Locate the cell with the specified text and output its [X, Y] center coordinate. 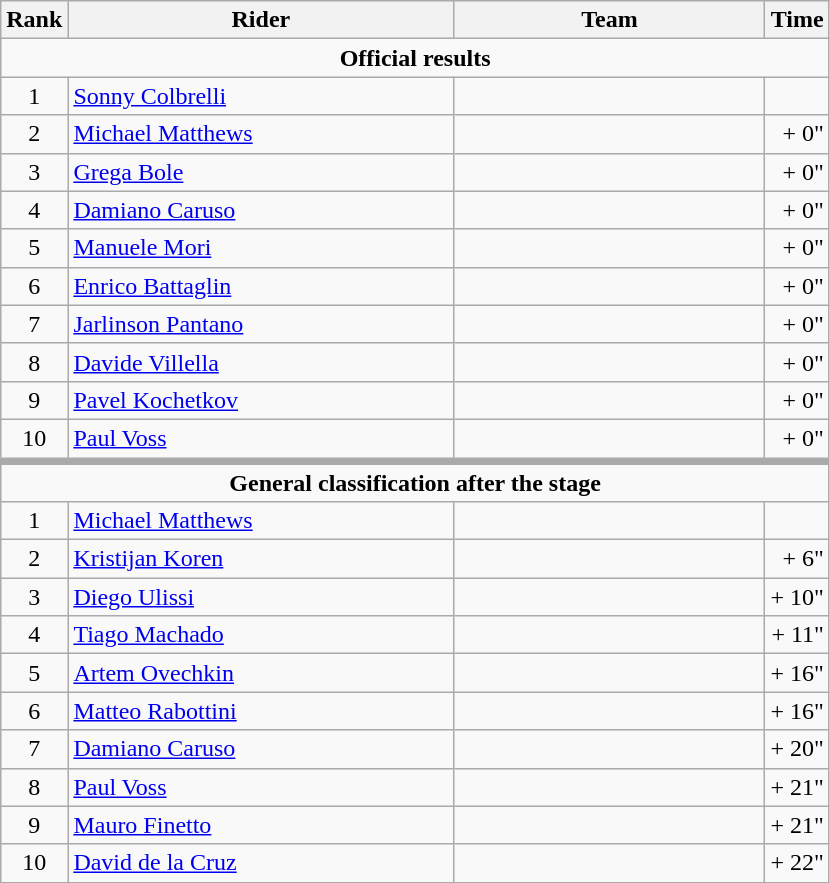
Matteo Rabottini [261, 711]
+ 10" [797, 597]
Rider [261, 20]
Artem Ovechkin [261, 673]
Official results [416, 58]
Sonny Colbrelli [261, 96]
Pavel Kochetkov [261, 400]
Jarlinson Pantano [261, 324]
Time [797, 20]
Tiago Machado [261, 635]
Diego Ulissi [261, 597]
Davide Villella [261, 362]
Mauro Finetto [261, 825]
+ 6" [797, 559]
Kristijan Koren [261, 559]
General classification after the stage [416, 480]
Rank [34, 20]
+ 11" [797, 635]
Grega Bole [261, 172]
Enrico Battaglin [261, 286]
+ 20" [797, 749]
Team [610, 20]
+ 22" [797, 863]
David de la Cruz [261, 863]
Manuele Mori [261, 248]
